Output the [X, Y] coordinate of the center of the cell containing the given text.  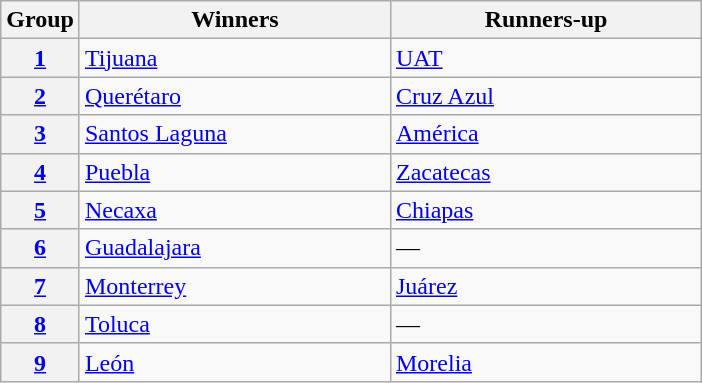
4 [40, 172]
6 [40, 248]
Juárez [546, 286]
Runners-up [546, 20]
Puebla [234, 172]
Monterrey [234, 286]
UAT [546, 58]
Toluca [234, 324]
7 [40, 286]
Querétaro [234, 96]
Winners [234, 20]
Chiapas [546, 210]
América [546, 134]
8 [40, 324]
Zacatecas [546, 172]
1 [40, 58]
Group [40, 20]
Necaxa [234, 210]
2 [40, 96]
9 [40, 362]
Santos Laguna [234, 134]
Guadalajara [234, 248]
3 [40, 134]
Cruz Azul [546, 96]
León [234, 362]
Morelia [546, 362]
5 [40, 210]
Tijuana [234, 58]
